Detect which cell encompasses the target text, then output its (X, Y) center coordinate. 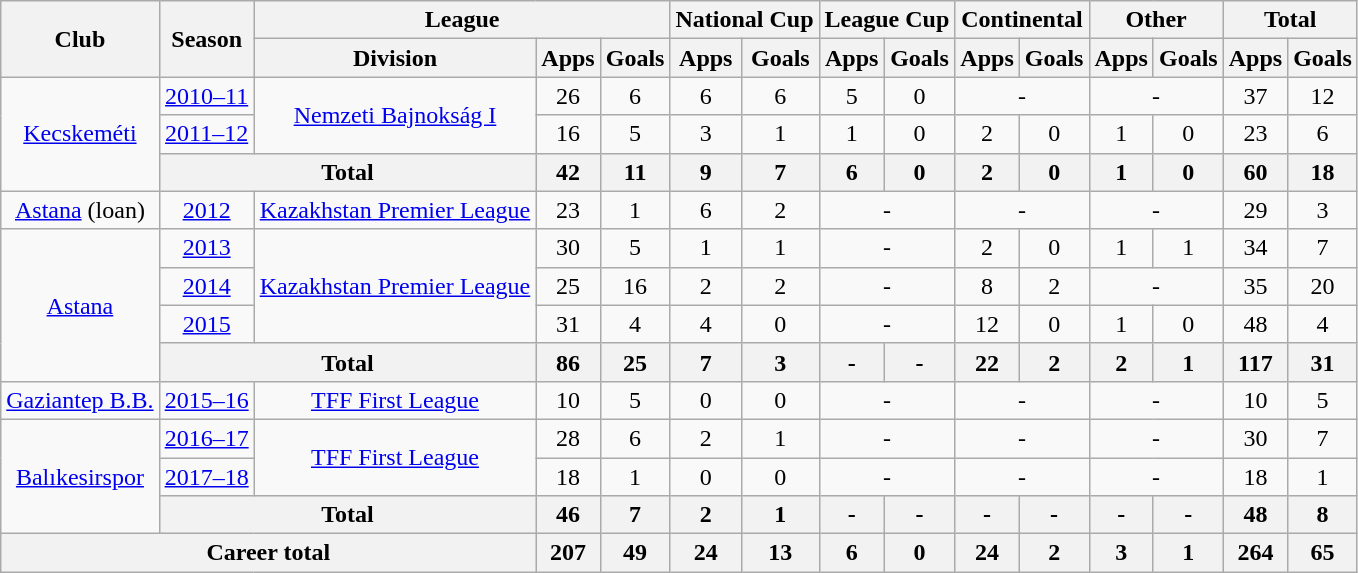
60 (1255, 172)
2010–11 (206, 96)
Season (206, 39)
42 (568, 172)
207 (568, 553)
2012 (206, 210)
League Cup (887, 20)
National Cup (744, 20)
Club (80, 39)
11 (635, 172)
117 (1255, 362)
League (462, 20)
86 (568, 362)
Continental (1022, 20)
22 (987, 362)
Other (1156, 20)
2017–18 (206, 477)
2015 (206, 324)
26 (568, 96)
2016–17 (206, 438)
Astana (80, 305)
2013 (206, 248)
37 (1255, 96)
9 (706, 172)
46 (568, 515)
2015–16 (206, 400)
13 (781, 553)
49 (635, 553)
Gaziantep B.B. (80, 400)
20 (1323, 286)
Division (395, 58)
Balıkesirspor (80, 476)
35 (1255, 286)
29 (1255, 210)
65 (1323, 553)
Astana (loan) (80, 210)
34 (1255, 248)
Nemzeti Bajnokság I (395, 115)
Kecskeméti (80, 134)
2014 (206, 286)
264 (1255, 553)
2011–12 (206, 134)
28 (568, 438)
Career total (268, 553)
